Detect which cell encompasses the target text, then output its (X, Y) center coordinate. 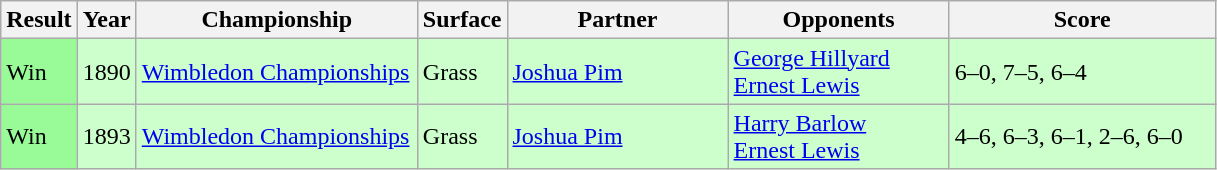
Opponents (838, 20)
Partner (618, 20)
Score (1082, 20)
Result (39, 20)
4–6, 6–3, 6–1, 2–6, 6–0 (1082, 136)
George Hillyard Ernest Lewis (838, 72)
1890 (106, 72)
6–0, 7–5, 6–4 (1082, 72)
Championship (276, 20)
Year (106, 20)
Harry Barlow Ernest Lewis (838, 136)
Surface (462, 20)
1893 (106, 136)
